For the text-containing cell, return its midpoint in (x, y) coordinate format. 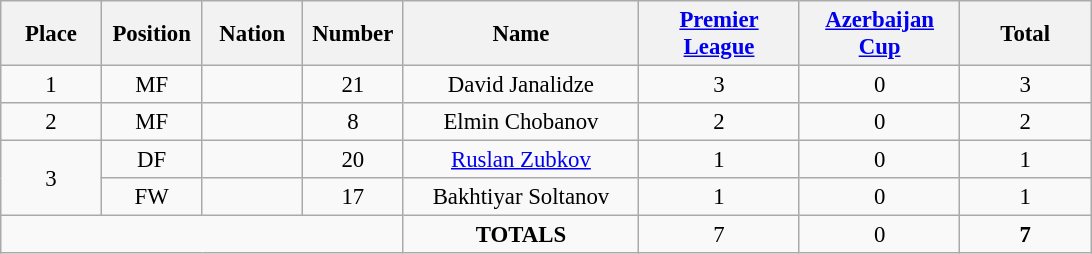
Nation (252, 34)
20 (354, 160)
21 (354, 85)
Number (354, 34)
8 (354, 122)
Elmin Chobanov (521, 122)
Premier League (720, 34)
Name (521, 34)
Total (1026, 34)
Position (152, 34)
FW (152, 197)
Azerbaijan Cup (880, 34)
17 (354, 197)
Ruslan Zubkov (521, 160)
David Janalidze (521, 85)
TOTALS (521, 235)
DF (152, 160)
Place (52, 34)
Bakhtiyar Soltanov (521, 197)
